Return [x, y] of the center of cell containing provided text 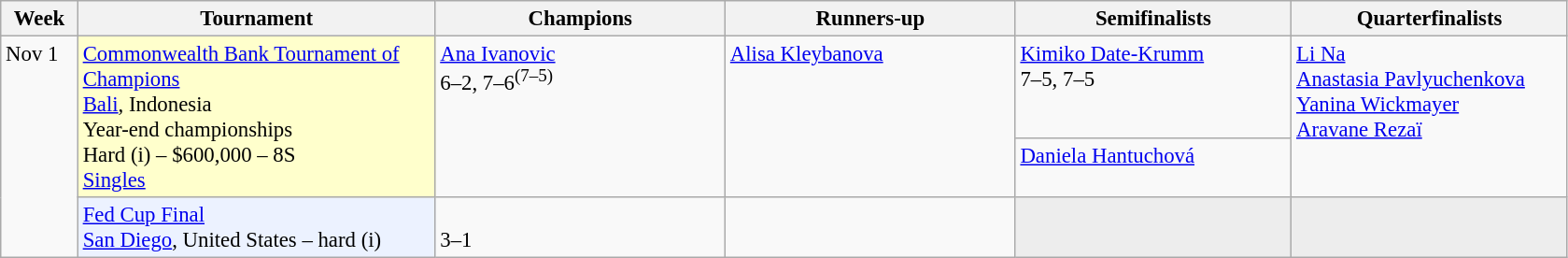
Li Na Anastasia Pavlyuchenkova Yanina Wickmayer Aravane Rezaï [1430, 118]
Nov 1 [39, 148]
Quarterfinalists [1430, 19]
Ana Ivanovic6–2, 7–6(7–5) [581, 118]
Kimiko Date-Krumm7–5, 7–5 [1153, 88]
Tournament [256, 19]
Champions [581, 19]
Runners-up [870, 19]
Fed Cup FinalSan Diego, United States – hard (i) [256, 228]
Week [39, 19]
3–1 [581, 228]
Daniela Hantuchová [1153, 168]
Alisa Kleybanova [870, 118]
Commonwealth Bank Tournament of Champions Bali, IndonesiaYear-end championshipsHard (i) – $600,000 – 8SSingles [256, 118]
Semifinalists [1153, 19]
